Extract the (X, Y) coordinate from the center of the cell holding the provided text.  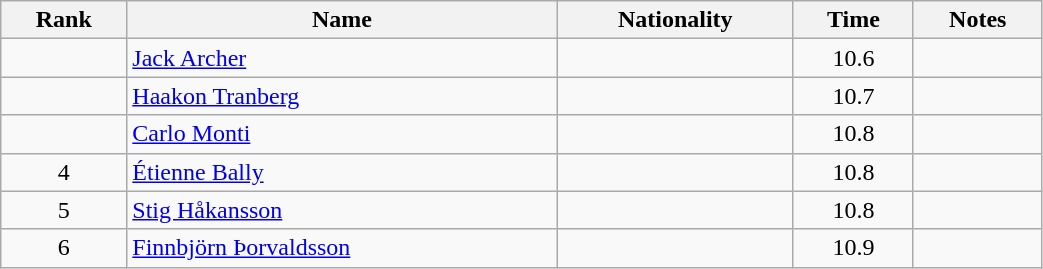
Carlo Monti (342, 134)
Stig Håkansson (342, 210)
Name (342, 20)
10.7 (853, 96)
Étienne Bally (342, 172)
6 (64, 248)
Finnbjörn Þorvaldsson (342, 248)
Haakon Tranberg (342, 96)
Jack Archer (342, 58)
Nationality (675, 20)
5 (64, 210)
Notes (978, 20)
Rank (64, 20)
4 (64, 172)
10.9 (853, 248)
Time (853, 20)
10.6 (853, 58)
